Return (x, y) of the center of cell containing provided text 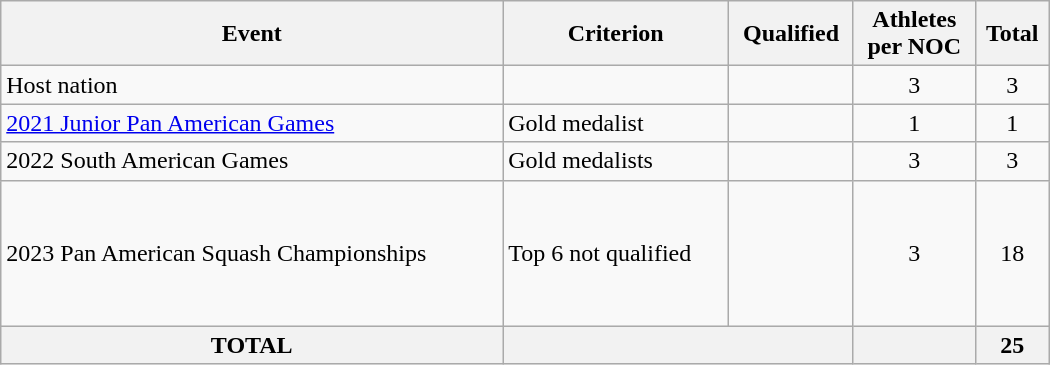
Criterion (616, 34)
Qualified (792, 34)
25 (1012, 345)
Total (1012, 34)
2022 South American Games (252, 161)
2021 Junior Pan American Games (252, 123)
18 (1012, 253)
Host nation (252, 85)
TOTAL (252, 345)
Athletes per NOC (914, 34)
Gold medalist (616, 123)
Gold medalists (616, 161)
Event (252, 34)
2023 Pan American Squash Championships (252, 253)
Top 6 not qualified (616, 253)
